Scan for the cell matching the given text and deliver its (X, Y) coordinate at center. 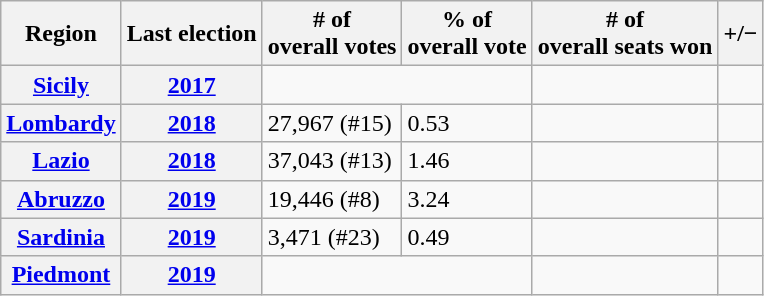
3.24 (467, 199)
% ofoverall vote (467, 34)
Piedmont (61, 275)
19,446 (#8) (332, 199)
0.53 (467, 123)
# ofoverall seats won (625, 34)
Sicily (61, 85)
Abruzzo (61, 199)
Region (61, 34)
Lazio (61, 161)
# ofoverall votes (332, 34)
2017 (192, 85)
27,967 (#15) (332, 123)
Last election (192, 34)
+/− (740, 34)
3,471 (#23) (332, 237)
1.46 (467, 161)
37,043 (#13) (332, 161)
Sardinia (61, 237)
Lombardy (61, 123)
0.49 (467, 237)
